From the cell containing the given text, extract its center point as (X, Y) coordinate. 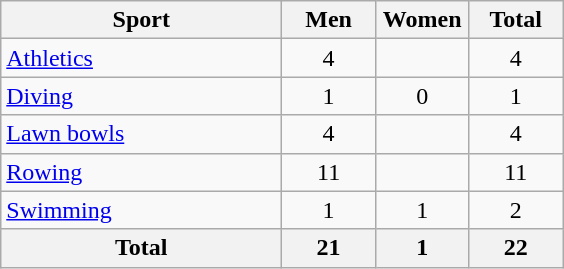
Athletics (142, 58)
2 (516, 210)
Women (422, 20)
21 (329, 248)
Swimming (142, 210)
Rowing (142, 172)
Sport (142, 20)
22 (516, 248)
0 (422, 96)
Men (329, 20)
Diving (142, 96)
Lawn bowls (142, 134)
